Pinpoint the cell where the given text exists, returning its (x, y) midpoint coordinate. 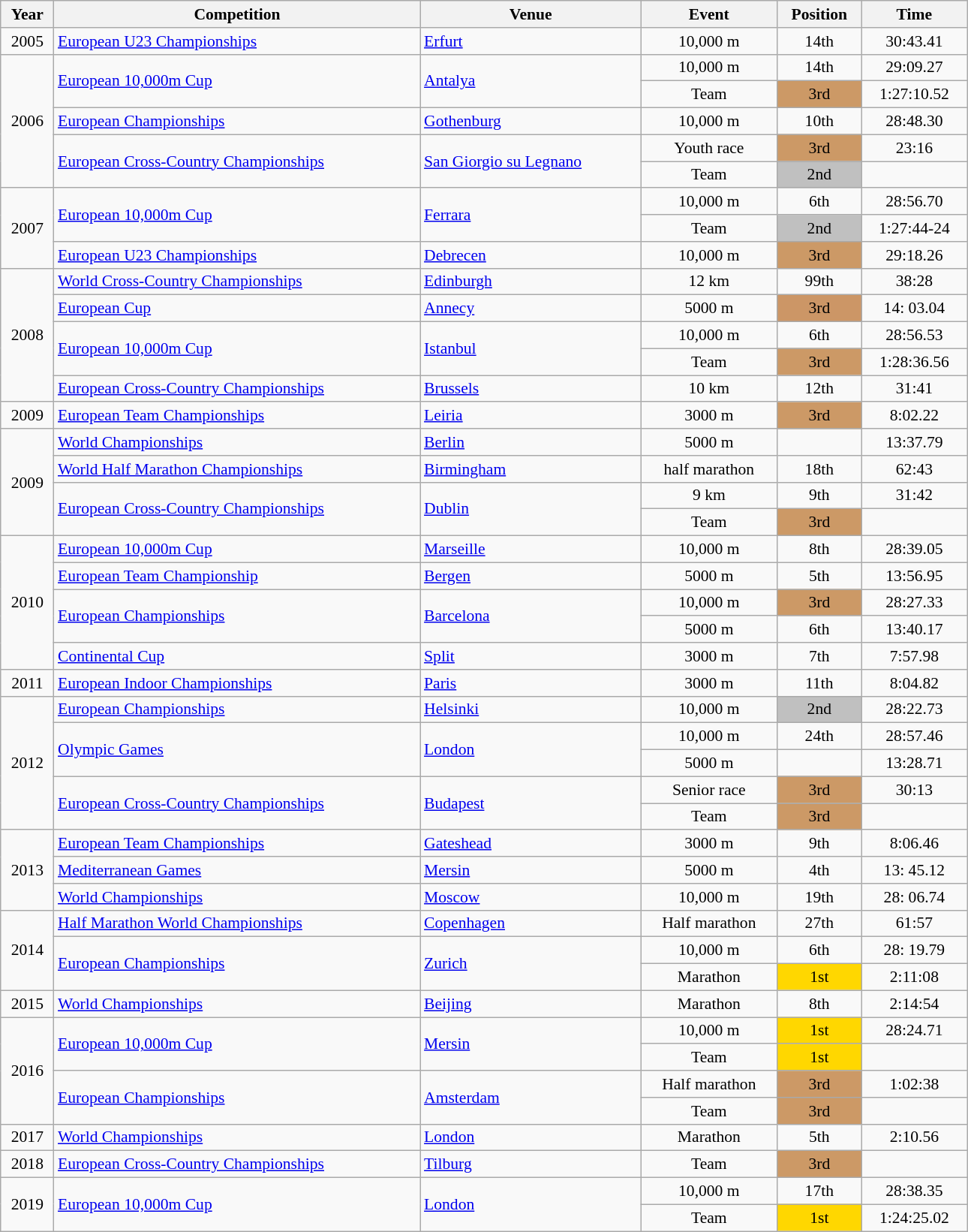
11th (819, 683)
World Half Marathon Championships (237, 469)
Istanbul (531, 348)
2012 (27, 763)
Position (819, 14)
28:56.70 (914, 202)
Venue (531, 14)
1:27:44-24 (914, 228)
29:18.26 (914, 255)
10 km (708, 389)
half marathon (708, 469)
17th (819, 1191)
28:24.71 (914, 1031)
99th (819, 282)
Olympic Games (237, 749)
28:22.73 (914, 709)
13:28.71 (914, 764)
Debrecen (531, 255)
28:57.46 (914, 736)
2018 (27, 1164)
Brussels (531, 389)
28:48.30 (914, 122)
28:38.35 (914, 1191)
1:28:36.56 (914, 362)
12th (819, 389)
2006 (27, 121)
Barcelona (531, 616)
Gateshead (531, 844)
European Team Championship (237, 576)
31:41 (914, 389)
1:27:10.52 (914, 95)
2007 (27, 228)
29:09.27 (914, 68)
European Indoor Championships (237, 683)
Amsterdam (531, 1098)
8:06.46 (914, 844)
23:16 (914, 148)
Time (914, 14)
2019 (27, 1204)
2:11:08 (914, 977)
Edinburgh (531, 282)
San Giorgio su Legnano (531, 161)
9 km (708, 496)
Erfurt (531, 41)
Bergen (531, 576)
30:13 (914, 790)
Split (531, 656)
18th (819, 469)
2016 (27, 1071)
13:40.17 (914, 630)
1:24:25.02 (914, 1218)
Gothenburg (531, 122)
Half Marathon World Championships (237, 923)
8:02.22 (914, 416)
2015 (27, 1004)
Moscow (531, 897)
Beijing (531, 1004)
2:14:54 (914, 1004)
Antalya (531, 81)
31:42 (914, 496)
28:56.53 (914, 336)
Berlin (531, 442)
12 km (708, 282)
2005 (27, 41)
30:43.41 (914, 41)
2011 (27, 683)
28: 19.79 (914, 950)
2017 (27, 1137)
2:10.56 (914, 1137)
1:02:38 (914, 1084)
62:43 (914, 469)
61:57 (914, 923)
Ferrara (531, 215)
28:27.33 (914, 603)
Event (708, 14)
38:28 (914, 282)
European Cup (237, 309)
Budapest (531, 803)
Competition (237, 14)
Senior race (708, 790)
Continental Cup (237, 656)
10th (819, 122)
8:04.82 (914, 683)
13: 45.12 (914, 870)
4th (819, 870)
7:57.98 (914, 656)
World Cross-Country Championships (237, 282)
Paris (531, 683)
Marseille (531, 550)
Dublin (531, 509)
Annecy (531, 309)
13:56.95 (914, 576)
Leiria (531, 416)
2014 (27, 950)
2008 (27, 335)
Birmingham (531, 469)
28: 06.74 (914, 897)
19th (819, 897)
2013 (27, 871)
13:37.79 (914, 442)
Year (27, 14)
24th (819, 736)
Helsinki (531, 709)
2010 (27, 603)
14: 03.04 (914, 309)
27th (819, 923)
Tilburg (531, 1164)
Zurich (531, 964)
28:39.05 (914, 550)
Youth race (708, 148)
Copenhagen (531, 923)
Mediterranean Games (237, 870)
7th (819, 656)
